Scan for the cell matching the given text and deliver its (X, Y) coordinate at center. 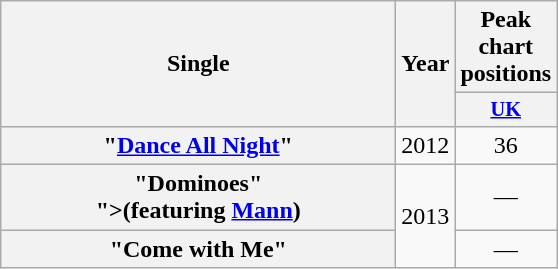
36 (506, 145)
"Dance All Night" (198, 145)
UK (506, 110)
"Come with Me" (198, 249)
Single (198, 64)
Year (426, 64)
"Dominoes"">(featuring Mann) (198, 198)
2012 (426, 145)
Peak chart positions (506, 47)
2013 (426, 216)
